Output the (X, Y) coordinate of the center of the cell containing the given text.  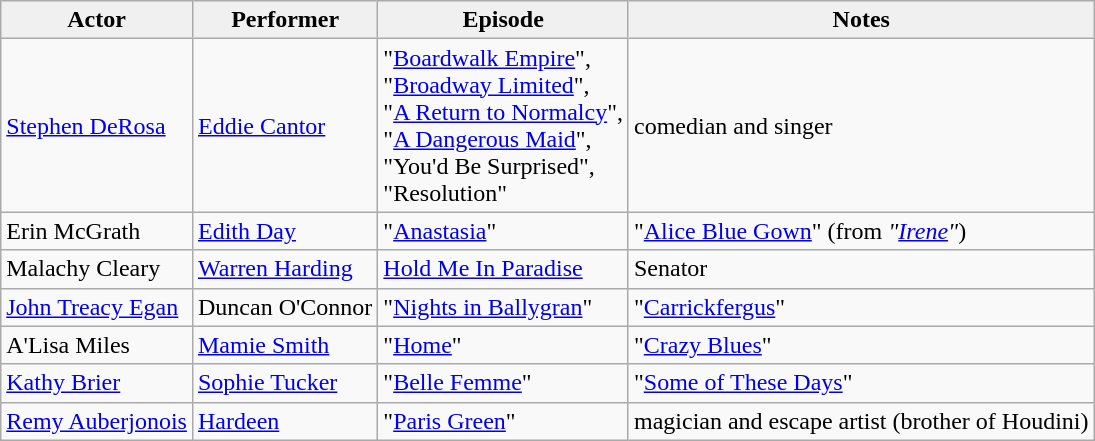
Sophie Tucker (284, 383)
"Alice Blue Gown" (from "Irene") (861, 231)
"Belle Femme" (504, 383)
"Carrickfergus" (861, 307)
Senator (861, 269)
Erin McGrath (97, 231)
Hold Me In Paradise (504, 269)
Malachy Cleary (97, 269)
magician and escape artist (brother of Houdini) (861, 421)
"Crazy Blues" (861, 345)
Actor (97, 20)
"Home" (504, 345)
Episode (504, 20)
Remy Auberjonois (97, 421)
Eddie Cantor (284, 126)
Mamie Smith (284, 345)
John Treacy Egan (97, 307)
Kathy Brier (97, 383)
"Some of These Days" (861, 383)
"Anastasia" (504, 231)
"Paris Green" (504, 421)
Hardeen (284, 421)
Notes (861, 20)
Performer (284, 20)
Duncan O'Connor (284, 307)
Stephen DeRosa (97, 126)
Warren Harding (284, 269)
"Nights in Ballygran" (504, 307)
"Boardwalk Empire","Broadway Limited","A Return to Normalcy","A Dangerous Maid","You'd Be Surprised","Resolution" (504, 126)
Edith Day (284, 231)
A'Lisa Miles (97, 345)
comedian and singer (861, 126)
